Provide the (x, y) coordinate of the cell's center where the given text is located.  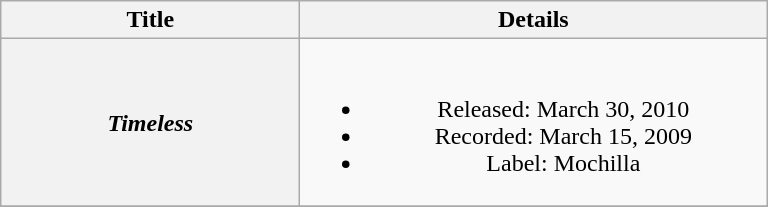
Timeless (150, 122)
Title (150, 20)
Details (534, 20)
Released: March 30, 2010Recorded: March 15, 2009Label: Mochilla (534, 122)
